For the text-containing cell, return its midpoint in [X, Y] coordinate format. 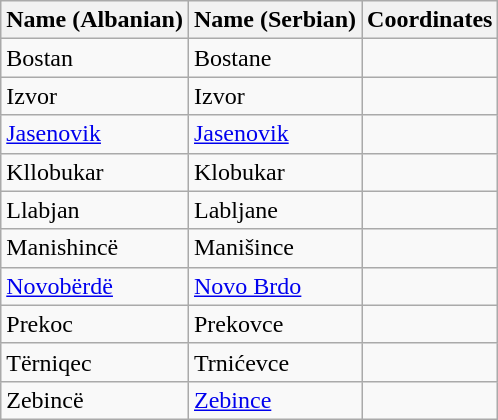
Coordinates [430, 20]
Bostane [274, 58]
Prekoc [95, 324]
Zebincë [95, 400]
Prekovce [274, 324]
Tërniqec [95, 362]
Llabjan [95, 210]
Trnićevce [274, 362]
Zebince [274, 400]
Novobërdë [95, 286]
Name (Serbian) [274, 20]
Labljane [274, 210]
Bostan [95, 58]
Name (Albanian) [95, 20]
Manishincë [95, 248]
Kllobukar [95, 172]
Klobukar [274, 172]
Manišince [274, 248]
Novo Brdo [274, 286]
